Identify which cell holds the provided text, then report its [x, y] central coordinate. 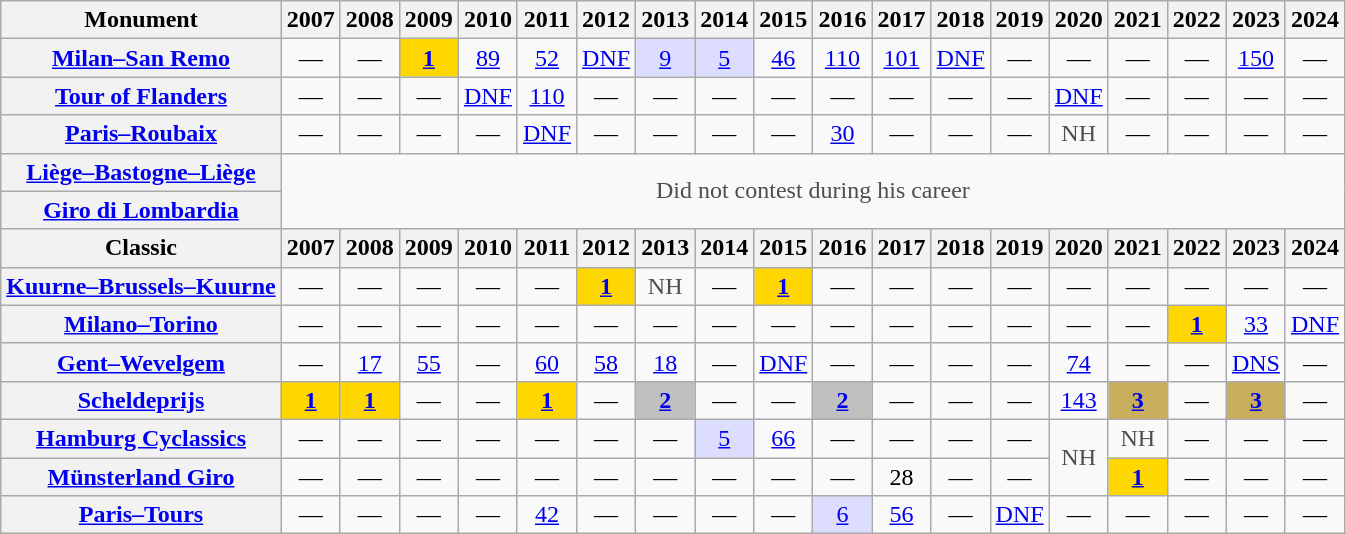
Monument [141, 20]
17 [370, 362]
89 [488, 58]
28 [902, 477]
Milano–Torino [141, 324]
Münsterland Giro [141, 477]
6 [842, 515]
42 [546, 515]
101 [902, 58]
Did not contest during his career [812, 191]
Hamburg Cyclassics [141, 438]
Liège–Bastogne–Liège [141, 172]
33 [1256, 324]
Tour of Flanders [141, 96]
60 [546, 362]
143 [1078, 400]
52 [546, 58]
150 [1256, 58]
30 [842, 134]
Gent–Wevelgem [141, 362]
18 [666, 362]
Milan–San Remo [141, 58]
74 [1078, 362]
Paris–Roubaix [141, 134]
Giro di Lombardia [141, 210]
Kuurne–Brussels–Kuurne [141, 286]
Classic [141, 248]
58 [606, 362]
Paris–Tours [141, 515]
46 [784, 58]
55 [428, 362]
Scheldeprijs [141, 400]
56 [902, 515]
66 [784, 438]
9 [666, 58]
DNS [1256, 362]
